Detect which cell encompasses the target text, then output its [x, y] center coordinate. 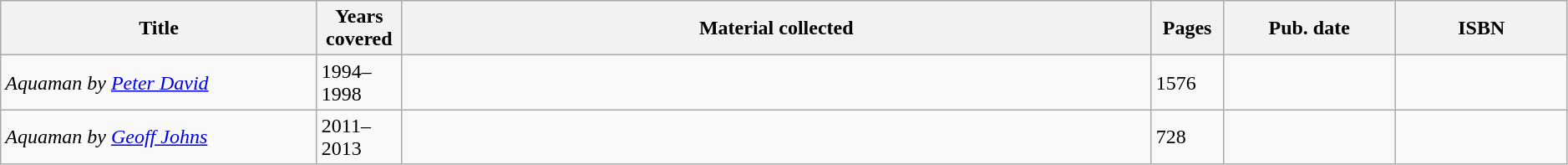
Material collected [776, 28]
Pages [1187, 28]
Aquaman by Peter David [159, 82]
2011–2013 [359, 137]
Aquaman by Geoff Johns [159, 137]
1994–1998 [359, 82]
1576 [1187, 82]
Pub. date [1309, 28]
Title [159, 28]
Years covered [359, 28]
728 [1187, 137]
ISBN [1481, 28]
